Output the [X, Y] coordinate of the center of the cell containing the given text.  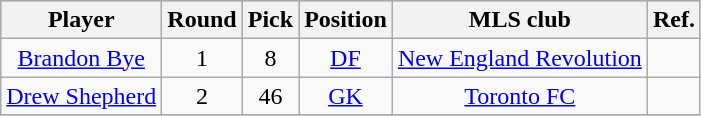
Round [202, 20]
Position [346, 20]
46 [270, 96]
GK [346, 96]
2 [202, 96]
8 [270, 58]
New England Revolution [520, 58]
Drew Shepherd [82, 96]
1 [202, 58]
Toronto FC [520, 96]
Brandon Bye [82, 58]
Player [82, 20]
Pick [270, 20]
DF [346, 58]
Ref. [674, 20]
MLS club [520, 20]
